For the text-containing cell, return its midpoint in [x, y] coordinate format. 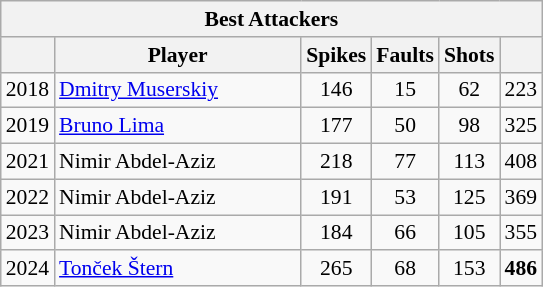
98 [470, 126]
184 [336, 233]
Player [178, 55]
146 [336, 90]
191 [336, 197]
Best Attackers [272, 19]
50 [405, 126]
125 [470, 197]
66 [405, 233]
105 [470, 233]
77 [405, 162]
Shots [470, 55]
2019 [28, 126]
153 [470, 269]
2018 [28, 90]
Spikes [336, 55]
62 [470, 90]
Dmitry Muserskiy [178, 90]
2021 [28, 162]
2024 [28, 269]
Tonček Štern [178, 269]
486 [522, 269]
113 [470, 162]
15 [405, 90]
Faults [405, 55]
223 [522, 90]
Bruno Lima [178, 126]
265 [336, 269]
369 [522, 197]
53 [405, 197]
177 [336, 126]
408 [522, 162]
355 [522, 233]
2022 [28, 197]
2023 [28, 233]
325 [522, 126]
218 [336, 162]
68 [405, 269]
